Search for the cell housing the specified text and yield its (x, y) center coordinate. 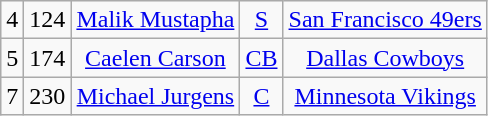
CB (262, 58)
Minnesota Vikings (385, 96)
Michael Jurgens (156, 96)
Malik Mustapha (156, 20)
4 (12, 20)
174 (48, 58)
230 (48, 96)
San Francisco 49ers (385, 20)
C (262, 96)
Caelen Carson (156, 58)
124 (48, 20)
5 (12, 58)
7 (12, 96)
Dallas Cowboys (385, 58)
S (262, 20)
